Pinpoint the cell where the given text exists, returning its (X, Y) midpoint coordinate. 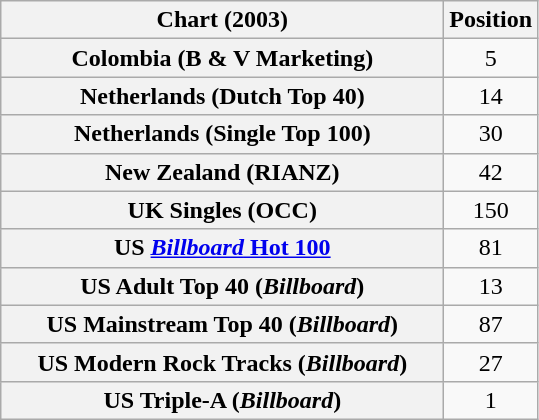
Netherlands (Single Top 100) (222, 134)
81 (491, 248)
US Mainstream Top 40 (Billboard) (222, 324)
150 (491, 210)
Chart (2003) (222, 20)
US Triple-A (Billboard) (222, 400)
42 (491, 172)
27 (491, 362)
US Modern Rock Tracks (Billboard) (222, 362)
5 (491, 58)
30 (491, 134)
Position (491, 20)
US Adult Top 40 (Billboard) (222, 286)
87 (491, 324)
US Billboard Hot 100 (222, 248)
New Zealand (RIANZ) (222, 172)
UK Singles (OCC) (222, 210)
Colombia (B & V Marketing) (222, 58)
1 (491, 400)
13 (491, 286)
Netherlands (Dutch Top 40) (222, 96)
14 (491, 96)
